Locate the cell with the specified text and output its (X, Y) center coordinate. 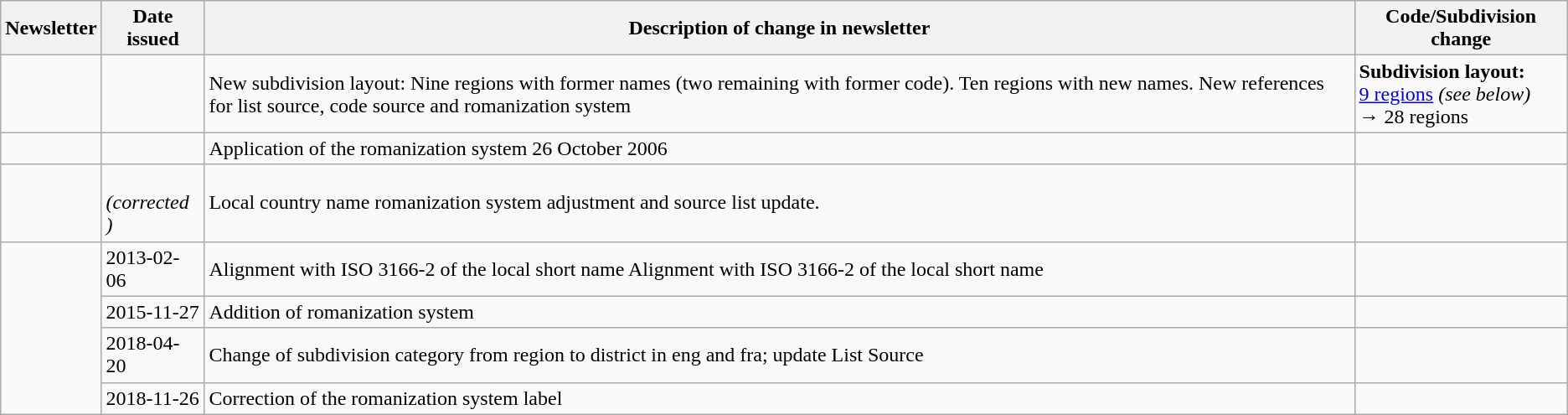
2018-11-26 (152, 398)
Addition of romanization system (779, 312)
2018-04-20 (152, 355)
Code/Subdivision change (1461, 29)
Date issued (152, 29)
2015-11-27 (152, 312)
(corrected ) (152, 203)
Application of the romanization system 26 October 2006 (779, 148)
Alignment with ISO 3166-2 of the local short name Alignment with ISO 3166-2 of the local short name (779, 268)
Change of subdivision category from region to district in eng and fra; update List Source (779, 355)
Subdivision layout: 9 regions (see below) → 28 regions (1461, 94)
Description of change in newsletter (779, 29)
2013-02-06 (152, 268)
Correction of the romanization system label (779, 398)
Newsletter (51, 29)
Local country name romanization system adjustment and source list update. (779, 203)
